Extract the (x, y) coordinate from the center of the cell holding the provided text.  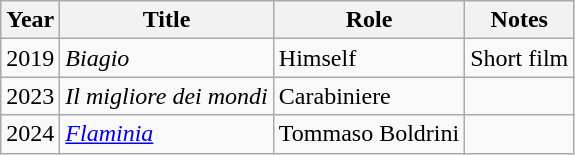
Short film (520, 58)
2019 (30, 58)
Carabiniere (368, 96)
Biagio (166, 58)
Role (368, 20)
Title (166, 20)
2023 (30, 96)
2024 (30, 134)
Flaminia (166, 134)
Notes (520, 20)
Il migliore dei mondi (166, 96)
Tommaso Boldrini (368, 134)
Himself (368, 58)
Year (30, 20)
